Identify which cell holds the provided text, then report its [X, Y] central coordinate. 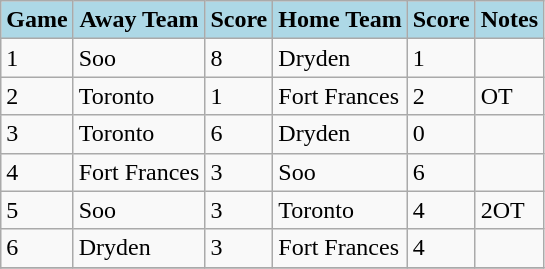
Notes [509, 20]
0 [441, 134]
5 [37, 210]
Game [37, 20]
OT [509, 96]
Away Team [139, 20]
8 [239, 58]
Home Team [340, 20]
2OT [509, 210]
